Search for the cell housing the specified text and yield its (X, Y) center coordinate. 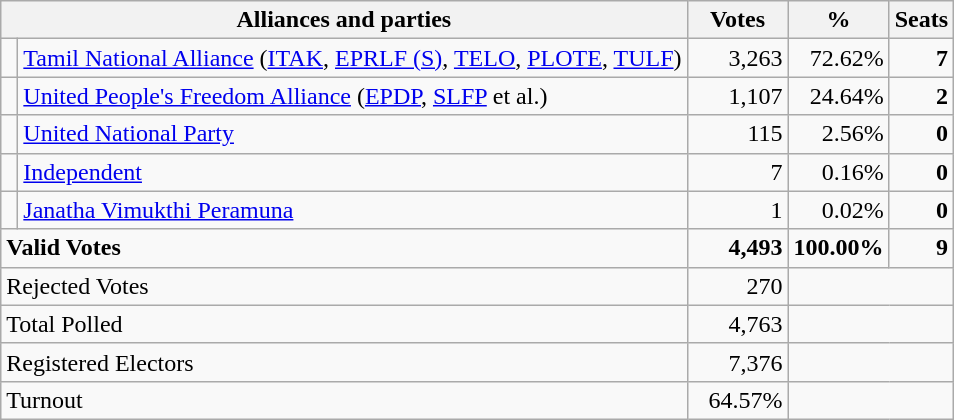
115 (738, 134)
Turnout (344, 400)
1 (738, 210)
Rejected Votes (344, 286)
% (838, 20)
Votes (738, 20)
Independent (352, 172)
1,107 (738, 96)
100.00% (838, 248)
7,376 (738, 362)
64.57% (738, 400)
Janatha Vimukthi Peramuna (352, 210)
4,763 (738, 324)
0.02% (838, 210)
0.16% (838, 172)
United National Party (352, 134)
2 (921, 96)
Valid Votes (344, 248)
Registered Electors (344, 362)
2.56% (838, 134)
72.62% (838, 58)
24.64% (838, 96)
9 (921, 248)
Total Polled (344, 324)
3,263 (738, 58)
4,493 (738, 248)
Alliances and parties (344, 20)
Tamil National Alliance (ITAK, EPRLF (S), TELO, PLOTE, TULF) (352, 58)
Seats (921, 20)
United People's Freedom Alliance (EPDP, SLFP et al.) (352, 96)
270 (738, 286)
